Find where the given text appears and provide that cell's center as (x, y) coordinate. 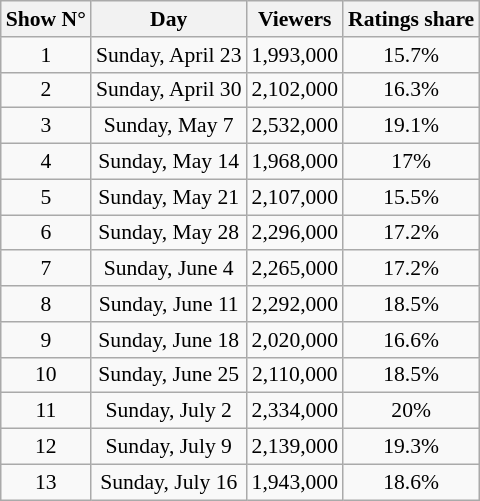
9 (46, 340)
19.1% (411, 126)
2,532,000 (295, 126)
Day (169, 19)
2,265,000 (295, 269)
16.6% (411, 340)
Ratings share (411, 19)
17% (411, 162)
Sunday, July 9 (169, 447)
11 (46, 411)
Sunday, June 4 (169, 269)
19.3% (411, 447)
15.5% (411, 197)
Sunday, May 14 (169, 162)
2,296,000 (295, 233)
Sunday, May 28 (169, 233)
6 (46, 233)
Sunday, April 30 (169, 90)
2,334,000 (295, 411)
1 (46, 55)
15.7% (411, 55)
16.3% (411, 90)
13 (46, 482)
Show N° (46, 19)
Sunday, June 11 (169, 304)
8 (46, 304)
5 (46, 197)
Sunday, June 25 (169, 375)
12 (46, 447)
2,102,000 (295, 90)
10 (46, 375)
3 (46, 126)
1,968,000 (295, 162)
Sunday, July 16 (169, 482)
2,292,000 (295, 304)
7 (46, 269)
Sunday, May 7 (169, 126)
Sunday, July 2 (169, 411)
1,993,000 (295, 55)
Viewers (295, 19)
2 (46, 90)
1,943,000 (295, 482)
18.6% (411, 482)
Sunday, April 23 (169, 55)
20% (411, 411)
2,110,000 (295, 375)
Sunday, May 21 (169, 197)
2,020,000 (295, 340)
2,139,000 (295, 447)
2,107,000 (295, 197)
4 (46, 162)
Sunday, June 18 (169, 340)
